Detect which cell encompasses the target text, then output its (X, Y) center coordinate. 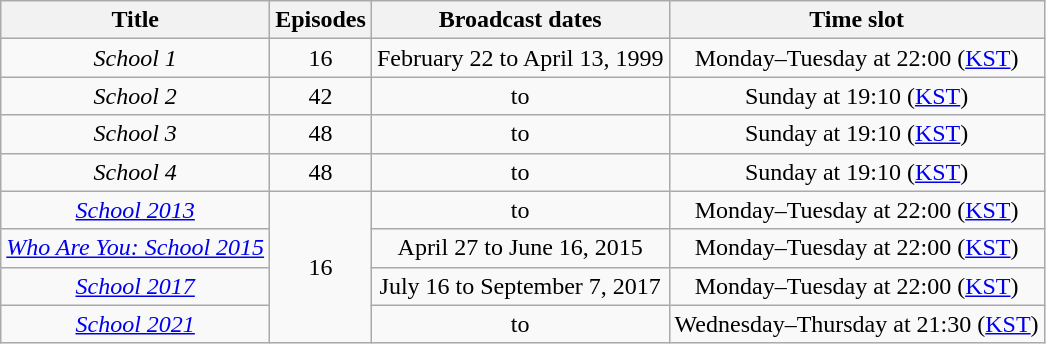
School 2013 (136, 210)
Who Are You: School 2015 (136, 248)
Time slot (856, 20)
Title (136, 20)
School 2017 (136, 286)
School 2 (136, 96)
School 4 (136, 172)
School 1 (136, 58)
Broadcast dates (520, 20)
February 22 to April 13, 1999 (520, 58)
April 27 to June 16, 2015 (520, 248)
42 (321, 96)
Wednesday–Thursday at 21:30 (KST) (856, 324)
Episodes (321, 20)
School 2021 (136, 324)
July 16 to September 7, 2017 (520, 286)
School 3 (136, 134)
